Detect which cell encompasses the target text, then output its [x, y] center coordinate. 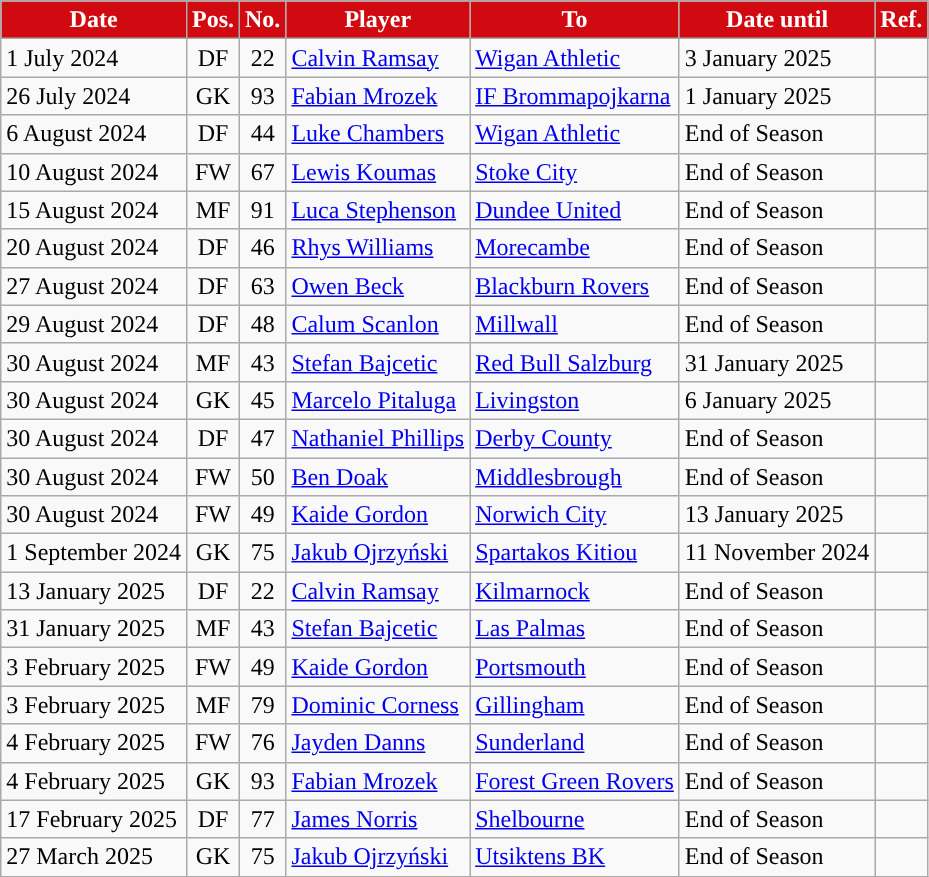
Middlesbrough [575, 477]
1 January 2025 [776, 96]
Date until [776, 20]
Blackburn Rovers [575, 286]
29 August 2024 [94, 324]
48 [263, 324]
Calum Scanlon [378, 324]
Red Bull Salzburg [575, 362]
Sunderland [575, 743]
27 August 2024 [94, 286]
47 [263, 438]
Luca Stephenson [378, 210]
Utsiktens BK [575, 857]
20 August 2024 [94, 248]
Ref. [902, 20]
Lewis Koumas [378, 172]
Norwich City [575, 515]
IF Brommapojkarna [575, 96]
Gillingham [575, 705]
Las Palmas [575, 629]
1 September 2024 [94, 553]
17 February 2025 [94, 819]
Rhys Williams [378, 248]
Jayden Danns [378, 743]
76 [263, 743]
To [575, 20]
Luke Chambers [378, 134]
6 January 2025 [776, 400]
Spartakos Kitiou [575, 553]
15 August 2024 [94, 210]
26 July 2024 [94, 96]
67 [263, 172]
James Norris [378, 819]
Derby County [575, 438]
63 [263, 286]
Date [94, 20]
91 [263, 210]
45 [263, 400]
Portsmouth [575, 667]
Ben Doak [378, 477]
Morecambe [575, 248]
Stoke City [575, 172]
27 March 2025 [94, 857]
Pos. [212, 20]
79 [263, 705]
Shelbourne [575, 819]
Player [378, 20]
77 [263, 819]
50 [263, 477]
6 August 2024 [94, 134]
Millwall [575, 324]
11 November 2024 [776, 553]
44 [263, 134]
Dominic Corness [378, 705]
Nathaniel Phillips [378, 438]
1 July 2024 [94, 58]
Owen Beck [378, 286]
46 [263, 248]
10 August 2024 [94, 172]
Forest Green Rovers [575, 781]
Livingston [575, 400]
3 January 2025 [776, 58]
Dundee United [575, 210]
Marcelo Pitaluga [378, 400]
Kilmarnock [575, 591]
No. [263, 20]
